For the text-containing cell, return its midpoint in (x, y) coordinate format. 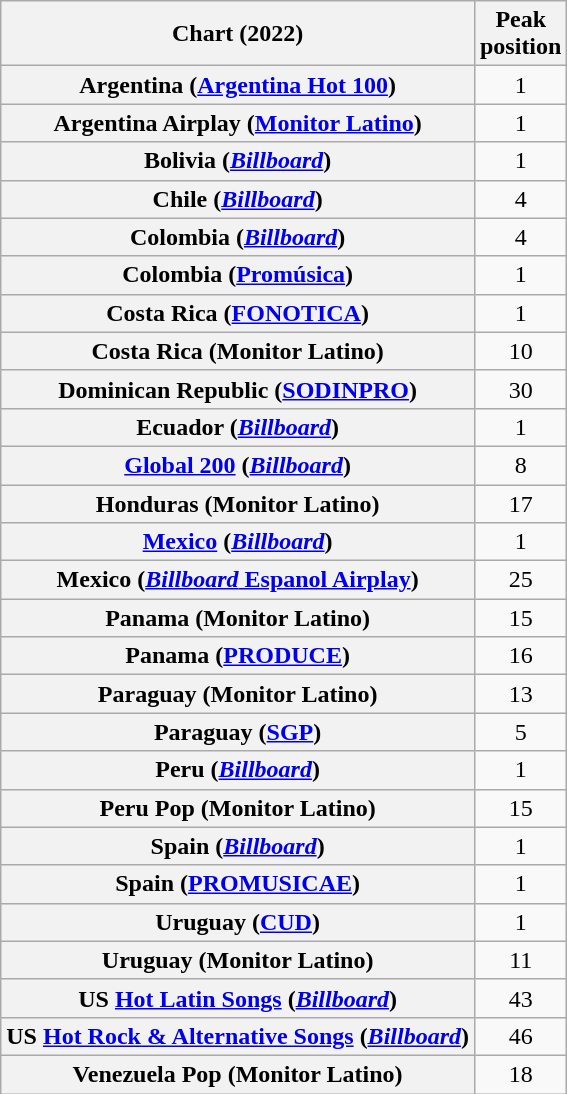
Panama (PRODUCE) (238, 656)
25 (520, 580)
Paraguay (SGP) (238, 732)
43 (520, 998)
13 (520, 694)
46 (520, 1036)
Honduras (Monitor Latino) (238, 503)
16 (520, 656)
Paraguay (Monitor Latino) (238, 694)
Peru (Billboard) (238, 770)
Peakposition (520, 34)
18 (520, 1074)
Mexico (Billboard) (238, 542)
Chart (2022) (238, 34)
30 (520, 389)
Chile (Billboard) (238, 199)
Colombia (Billboard) (238, 237)
Panama (Monitor Latino) (238, 618)
Colombia (Promúsica) (238, 275)
Argentina Airplay (Monitor Latino) (238, 123)
US Hot Rock & Alternative Songs (Billboard) (238, 1036)
Spain (Billboard) (238, 846)
Peru Pop (Monitor Latino) (238, 808)
Bolivia (Billboard) (238, 161)
US Hot Latin Songs (Billboard) (238, 998)
Global 200 (Billboard) (238, 465)
10 (520, 351)
Spain (PROMUSICAE) (238, 884)
Dominican Republic (SODINPRO) (238, 389)
Ecuador (Billboard) (238, 427)
5 (520, 732)
17 (520, 503)
8 (520, 465)
Costa Rica (FONOTICA) (238, 313)
Mexico (Billboard Espanol Airplay) (238, 580)
Uruguay (CUD) (238, 922)
Costa Rica (Monitor Latino) (238, 351)
Uruguay (Monitor Latino) (238, 960)
11 (520, 960)
Argentina (Argentina Hot 100) (238, 85)
Venezuela Pop (Monitor Latino) (238, 1074)
